Output the (X, Y) coordinate of the center of the cell containing the given text.  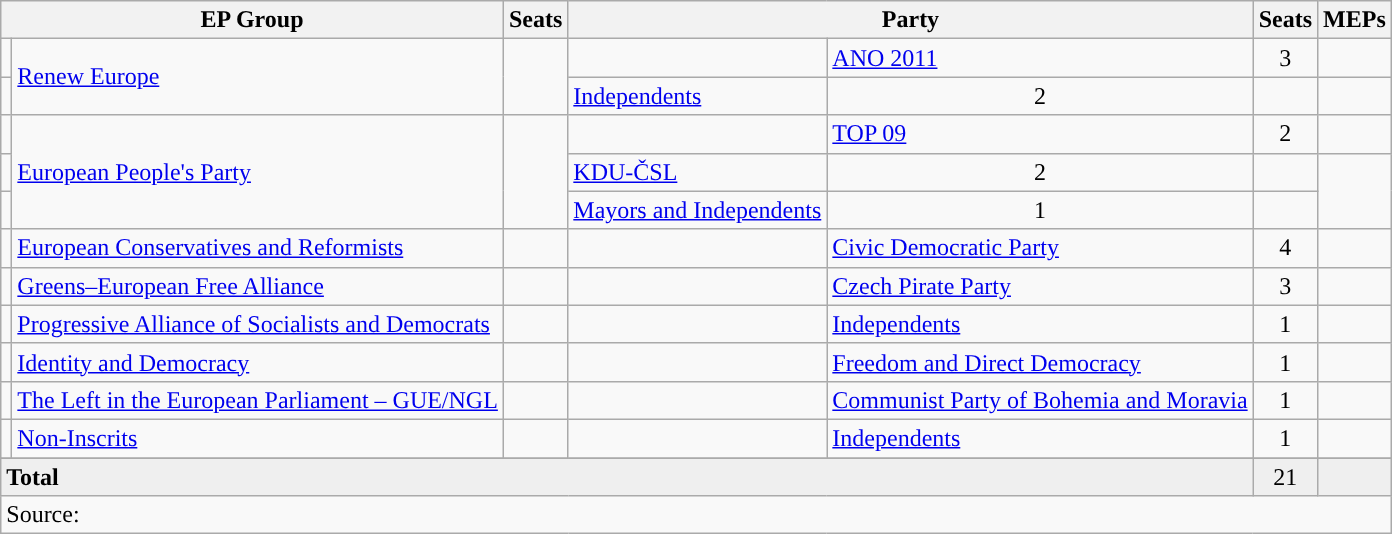
MEPs (1355, 20)
EP Group (252, 20)
Total (627, 477)
TOP 09 (1040, 134)
Source: (696, 515)
Freedom and Direct Democracy (1040, 362)
4 (1285, 248)
European Conservatives and Reformists (258, 248)
Non-Inscrits (258, 438)
The Left in the European Parliament – GUE/NGL (258, 400)
Civic Democratic Party (1040, 248)
Party (910, 20)
Renew Europe (258, 77)
European People's Party (258, 172)
21 (1285, 477)
Greens–European Free Alliance (258, 286)
Czech Pirate Party (1040, 286)
Identity and Democracy (258, 362)
Mayors and Independents (698, 210)
ANO 2011 (1040, 58)
Progressive Alliance of Socialists and Democrats (258, 324)
Communist Party of Bohemia and Moravia (1040, 400)
KDU-ČSL (698, 172)
